Return [x, y] of the center of cell containing provided text 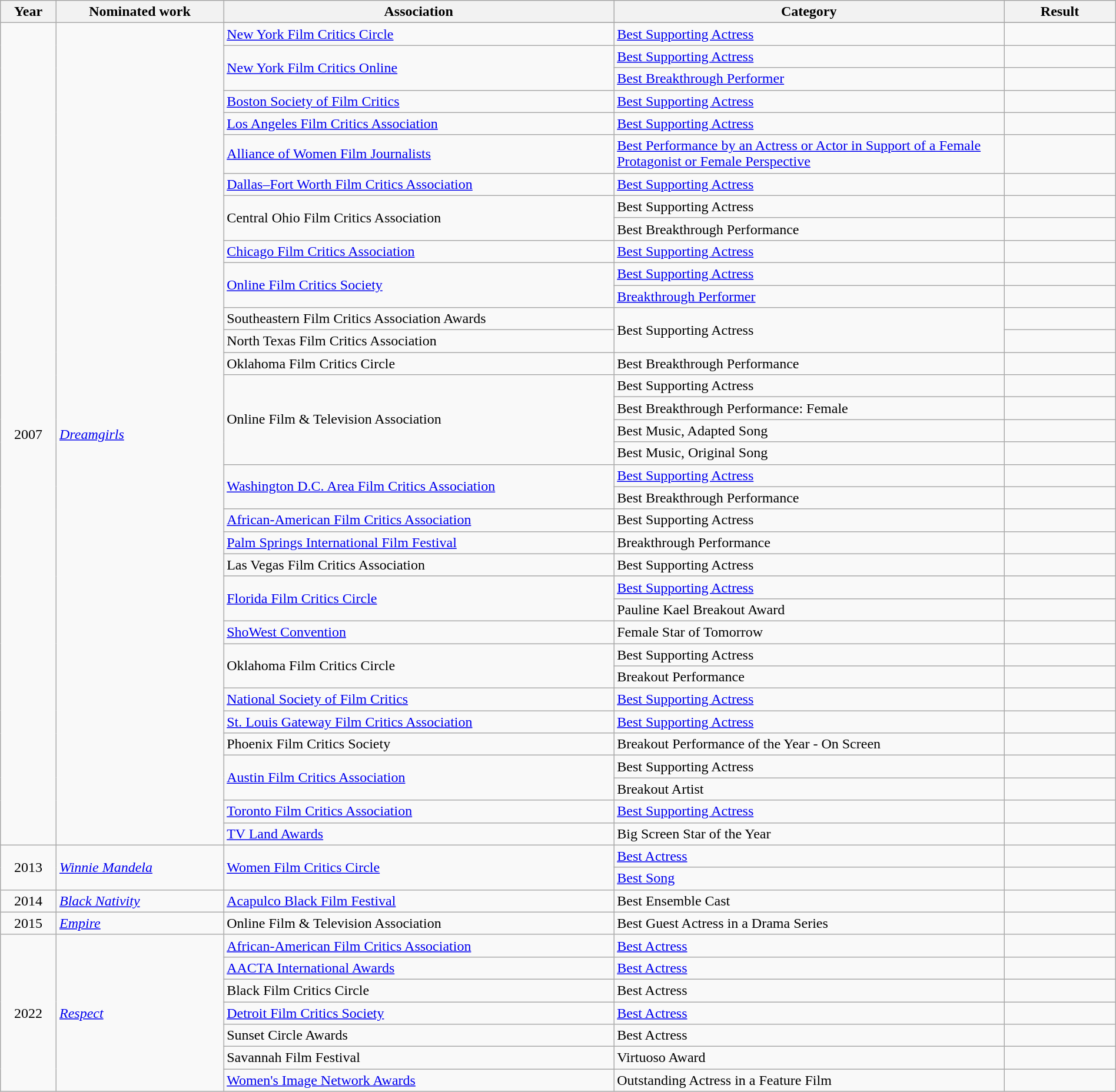
Boston Society of Film Critics [419, 101]
2022 [28, 1013]
2014 [28, 901]
Women Film Critics Circle [419, 867]
Austin Film Critics Association [419, 778]
Las Vegas Film Critics Association [419, 565]
Black Film Critics Circle [419, 990]
Best Song [809, 878]
Year [28, 12]
National Society of Film Critics [419, 700]
Alliance of Women Film Journalists [419, 154]
Best Music, Adapted Song [809, 431]
Phoenix Film Critics Society [419, 744]
Breakthrough Performer [809, 296]
Detroit Film Critics Society [419, 1013]
Southeastern Film Critics Association Awards [419, 319]
Virtuoso Award [809, 1058]
2013 [28, 867]
St. Louis Gateway Film Critics Association [419, 722]
Dallas–Fort Worth Film Critics Association [419, 184]
Winnie Mandela [139, 867]
Online Film Critics Society [419, 285]
Respect [139, 1013]
Best Breakthrough Performance: Female [809, 408]
AACTA International Awards [419, 968]
Breakout Artist [809, 789]
Nominated work [139, 12]
Outstanding Actress in a Feature Film [809, 1080]
Breakthrough Performance [809, 542]
Savannah Film Festival [419, 1058]
Big Screen Star of the Year [809, 834]
ShoWest Convention [419, 632]
TV Land Awards [419, 834]
2015 [28, 923]
Dreamgirls [139, 434]
Female Star of Tomorrow [809, 632]
Pauline Kael Breakout Award [809, 610]
New York Film Critics Circle [419, 34]
Best Guest Actress in a Drama Series [809, 923]
Florida Film Critics Circle [419, 598]
Category [809, 12]
Breakout Performance of the Year - On Screen [809, 744]
North Texas Film Critics Association [419, 341]
Acapulco Black Film Festival [419, 901]
Association [419, 12]
Empire [139, 923]
Best Breakthrough Performer [809, 79]
Result [1059, 12]
2007 [28, 434]
Best Ensemble Cast [809, 901]
Best Music, Original Song [809, 453]
Central Ohio Film Critics Association [419, 218]
Breakout Performance [809, 677]
Best Performance by an Actress or Actor in Support of a Female Protagonist or Female Perspective [809, 154]
New York Film Critics Online [419, 68]
Washington D.C. Area Film Critics Association [419, 487]
Palm Springs International Film Festival [419, 542]
Los Angeles Film Critics Association [419, 124]
Sunset Circle Awards [419, 1036]
Black Nativity [139, 901]
Women's Image Network Awards [419, 1080]
Toronto Film Critics Association [419, 811]
Chicago Film Critics Association [419, 251]
